Capture the cell that displays the provided text and extract its (X, Y) central coordinate. 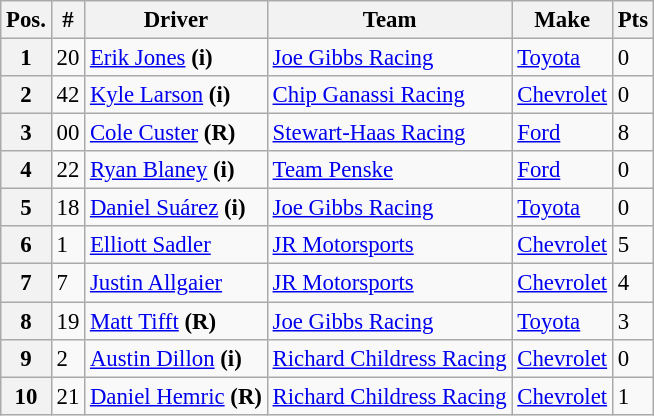
Stewart-Haas Racing (390, 133)
22 (68, 170)
Elliott Sadler (176, 245)
Matt Tifft (R) (176, 321)
Austin Dillon (i) (176, 358)
Driver (176, 20)
9 (26, 358)
Make (562, 20)
Daniel Hemric (R) (176, 396)
Justin Allgaier (176, 283)
00 (68, 133)
19 (68, 321)
Cole Custer (R) (176, 133)
# (68, 20)
Chip Ganassi Racing (390, 95)
Team Penske (390, 170)
20 (68, 58)
Pts (632, 20)
Kyle Larson (i) (176, 95)
Erik Jones (i) (176, 58)
6 (26, 245)
Daniel Suárez (i) (176, 208)
Ryan Blaney (i) (176, 170)
42 (68, 95)
10 (26, 396)
Team (390, 20)
21 (68, 396)
Pos. (26, 20)
18 (68, 208)
